Detect which cell encompasses the target text, then output its (X, Y) center coordinate. 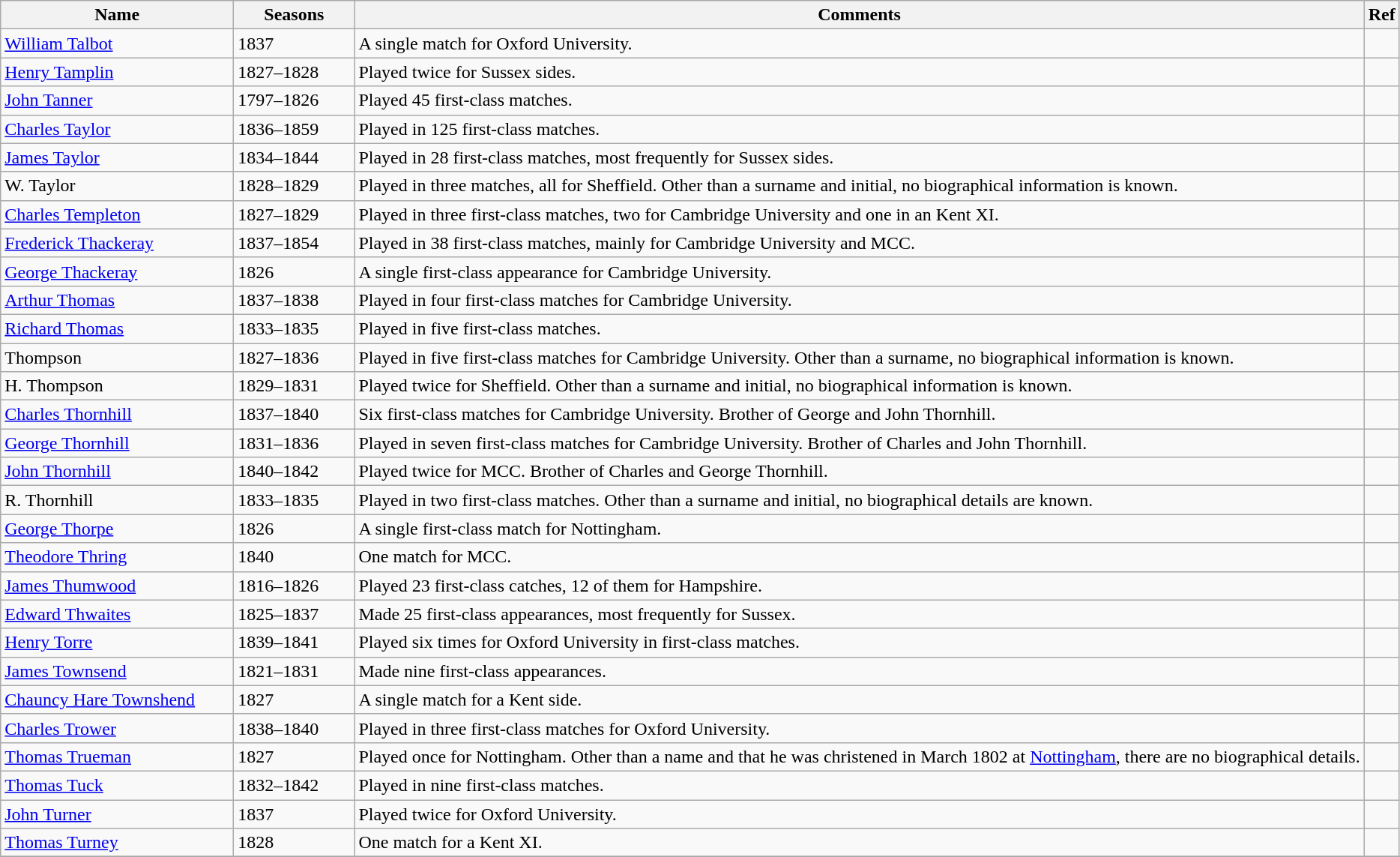
Thomas Trueman (117, 757)
Played in 38 first-class matches, mainly for Cambridge University and MCC. (859, 243)
Played twice for Oxford University. (859, 814)
1838–1840 (294, 728)
A single first-class appearance for Cambridge University. (859, 271)
Played in seven first-class matches for Cambridge University. Brother of Charles and John Thornhill. (859, 443)
Henry Torre (117, 643)
1827–1828 (294, 72)
Played in nine first-class matches. (859, 785)
Edward Thwaites (117, 614)
1825–1837 (294, 614)
1840 (294, 557)
Henry Tamplin (117, 72)
1839–1841 (294, 643)
William Talbot (117, 43)
Played in two first-class matches. Other than a surname and initial, no biographical details are known. (859, 500)
Played 45 first-class matches. (859, 100)
Thomas Turney (117, 843)
Six first-class matches for Cambridge University. Brother of George and John Thornhill. (859, 415)
1827–1836 (294, 358)
Comments (859, 15)
Played in 28 first-class matches, most frequently for Sussex sides. (859, 157)
H. Thompson (117, 386)
Chauncy Hare Townshend (117, 700)
Played in 125 first-class matches. (859, 129)
Thompson (117, 358)
Played 23 first-class catches, 12 of them for Hampshire. (859, 586)
1832–1842 (294, 785)
A single match for Oxford University. (859, 43)
Thomas Tuck (117, 785)
Charles Trower (117, 728)
One match for MCC. (859, 557)
1831–1836 (294, 443)
Played in four first-class matches for Cambridge University. (859, 300)
Played in three matches, all for Sheffield. Other than a surname and initial, no biographical information is known. (859, 186)
George Thorpe (117, 529)
Theodore Thring (117, 557)
1837–1854 (294, 243)
1828 (294, 843)
James Townsend (117, 671)
Charles Taylor (117, 129)
Played in three first-class matches, two for Cambridge University and one in an Kent XI. (859, 214)
John Tanner (117, 100)
1834–1844 (294, 157)
1797–1826 (294, 100)
Made 25 first-class appearances, most frequently for Sussex. (859, 614)
Name (117, 15)
One match for a Kent XI. (859, 843)
1840–1842 (294, 472)
R. Thornhill (117, 500)
Played six times for Oxford University in first-class matches. (859, 643)
Played twice for Sussex sides. (859, 72)
James Thumwood (117, 586)
Frederick Thackeray (117, 243)
1837–1838 (294, 300)
1828–1829 (294, 186)
1836–1859 (294, 129)
Played once for Nottingham. Other than a name and that he was christened in March 1802 at Nottingham, there are no biographical details. (859, 757)
James Taylor (117, 157)
George Thackeray (117, 271)
John Thornhill (117, 472)
Made nine first-class appearances. (859, 671)
Played in three first-class matches for Oxford University. (859, 728)
Richard Thomas (117, 328)
A single match for a Kent side. (859, 700)
Ref (1382, 15)
1827–1829 (294, 214)
Played in five first-class matches for Cambridge University. Other than a surname, no biographical information is known. (859, 358)
1816–1826 (294, 586)
Arthur Thomas (117, 300)
Charles Thornhill (117, 415)
A single first-class match for Nottingham. (859, 529)
W. Taylor (117, 186)
John Turner (117, 814)
Seasons (294, 15)
Played in five first-class matches. (859, 328)
Played twice for MCC. Brother of Charles and George Thornhill. (859, 472)
1821–1831 (294, 671)
Played twice for Sheffield. Other than a surname and initial, no biographical information is known. (859, 386)
George Thornhill (117, 443)
1837–1840 (294, 415)
1829–1831 (294, 386)
Charles Templeton (117, 214)
